Output the [x, y] coordinate of the center of the cell containing the given text.  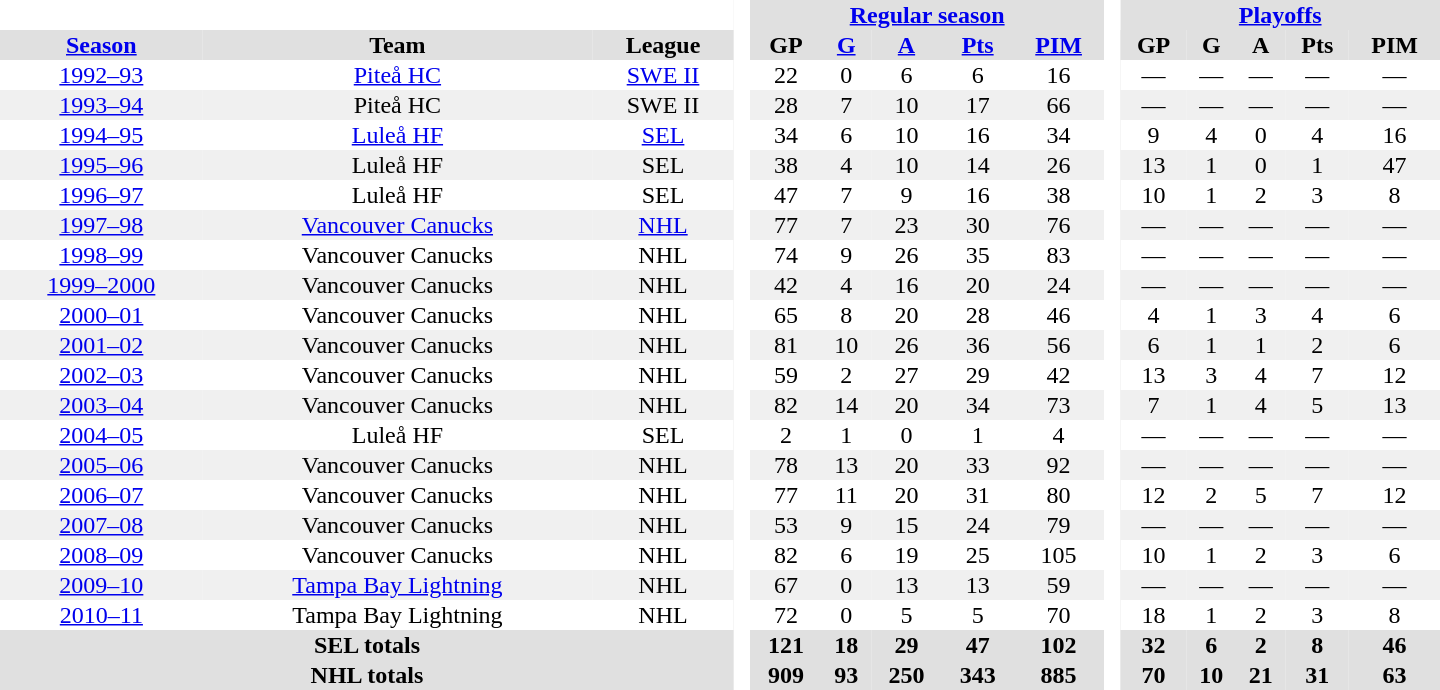
73 [1058, 405]
17 [978, 105]
36 [978, 345]
SEL totals [367, 645]
79 [1058, 525]
76 [1058, 225]
81 [786, 345]
102 [1058, 645]
1997–98 [102, 225]
2002–03 [102, 375]
885 [1058, 675]
21 [1260, 675]
343 [978, 675]
63 [1394, 675]
1996–97 [102, 195]
1995–96 [102, 165]
2006–07 [102, 495]
33 [978, 465]
2003–04 [102, 405]
250 [906, 675]
15 [906, 525]
78 [786, 465]
Regular season [927, 15]
53 [786, 525]
2001–02 [102, 345]
105 [1058, 555]
66 [1058, 105]
2004–05 [102, 435]
NHL totals [367, 675]
1998–99 [102, 255]
121 [786, 645]
2010–11 [102, 615]
27 [906, 375]
65 [786, 315]
1999–2000 [102, 285]
80 [1058, 495]
1992–93 [102, 75]
30 [978, 225]
23 [906, 225]
32 [1153, 645]
92 [1058, 465]
35 [978, 255]
56 [1058, 345]
2009–10 [102, 585]
2005–06 [102, 465]
1994–95 [102, 135]
Playoffs [1280, 15]
67 [786, 585]
2008–09 [102, 555]
93 [846, 675]
League [663, 45]
25 [978, 555]
83 [1058, 255]
74 [786, 255]
22 [786, 75]
2000–01 [102, 315]
Team [398, 45]
2007–08 [102, 525]
19 [906, 555]
Season [102, 45]
909 [786, 675]
11 [846, 495]
72 [786, 615]
1993–94 [102, 105]
